Search for the cell housing the specified text and yield its [X, Y] center coordinate. 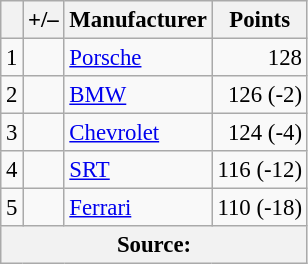
128 [260, 58]
+/– [44, 20]
BMW [138, 95]
Manufacturer [138, 20]
4 [12, 170]
110 (-18) [260, 208]
SRT [138, 170]
3 [12, 133]
Points [260, 20]
2 [12, 95]
5 [12, 208]
Ferrari [138, 208]
126 (-2) [260, 95]
Source: [154, 245]
116 (-12) [260, 170]
124 (-4) [260, 133]
Chevrolet [138, 133]
1 [12, 58]
Porsche [138, 58]
